Pinpoint the cell where the given text exists, returning its [x, y] midpoint coordinate. 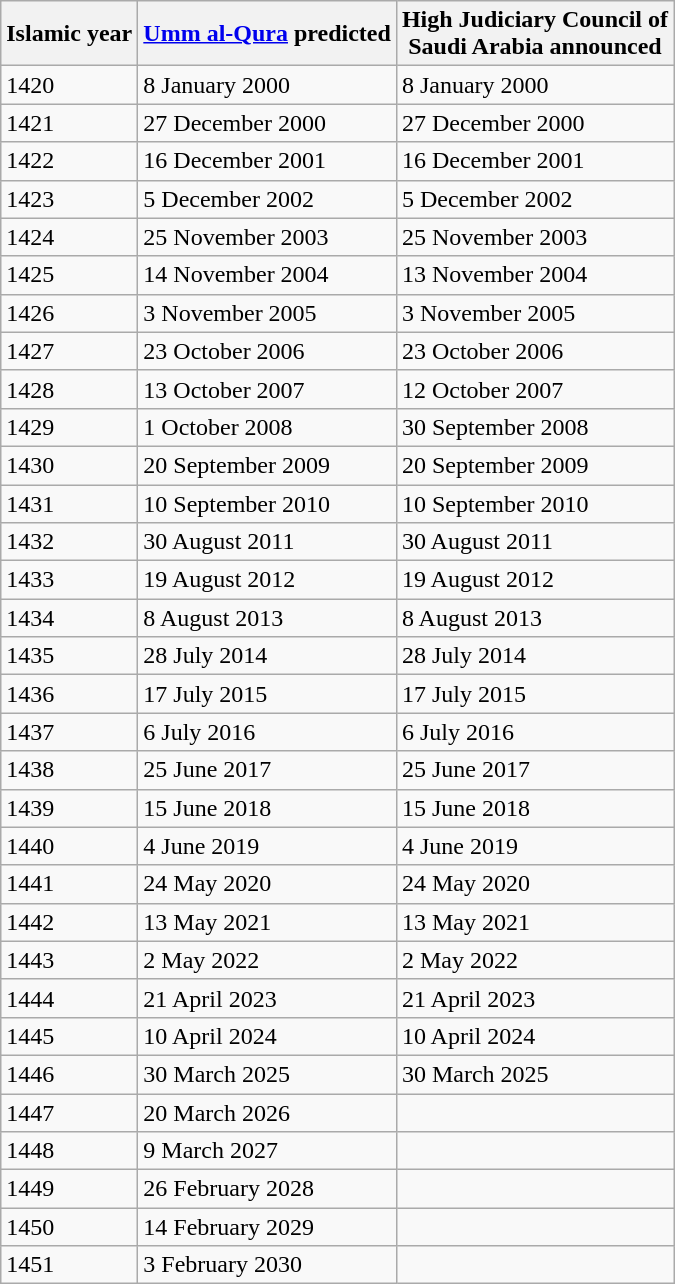
1446 [70, 1074]
1429 [70, 427]
1444 [70, 998]
1450 [70, 1227]
1427 [70, 351]
1431 [70, 503]
14 February 2029 [268, 1227]
1440 [70, 846]
1439 [70, 808]
Islamic year [70, 34]
Umm al-Qura predicted [268, 34]
High Judiciary Council of Saudi Arabia announced [534, 34]
1436 [70, 694]
1428 [70, 389]
30 September 2008 [534, 427]
1445 [70, 1036]
1433 [70, 580]
1425 [70, 275]
1448 [70, 1151]
1447 [70, 1113]
1421 [70, 123]
1435 [70, 656]
1437 [70, 732]
1422 [70, 161]
1441 [70, 884]
1434 [70, 618]
1423 [70, 199]
12 October 2007 [534, 389]
9 March 2027 [268, 1151]
14 November 2004 [268, 275]
1424 [70, 237]
1432 [70, 542]
1426 [70, 313]
13 October 2007 [268, 389]
13 November 2004 [534, 275]
1420 [70, 85]
3 February 2030 [268, 1265]
1449 [70, 1189]
1451 [70, 1265]
1442 [70, 922]
1 October 2008 [268, 427]
20 March 2026 [268, 1113]
1430 [70, 465]
26 February 2028 [268, 1189]
1438 [70, 770]
1443 [70, 960]
